Return the (x, y) coordinate for the center point of the cell that contains the specified text.  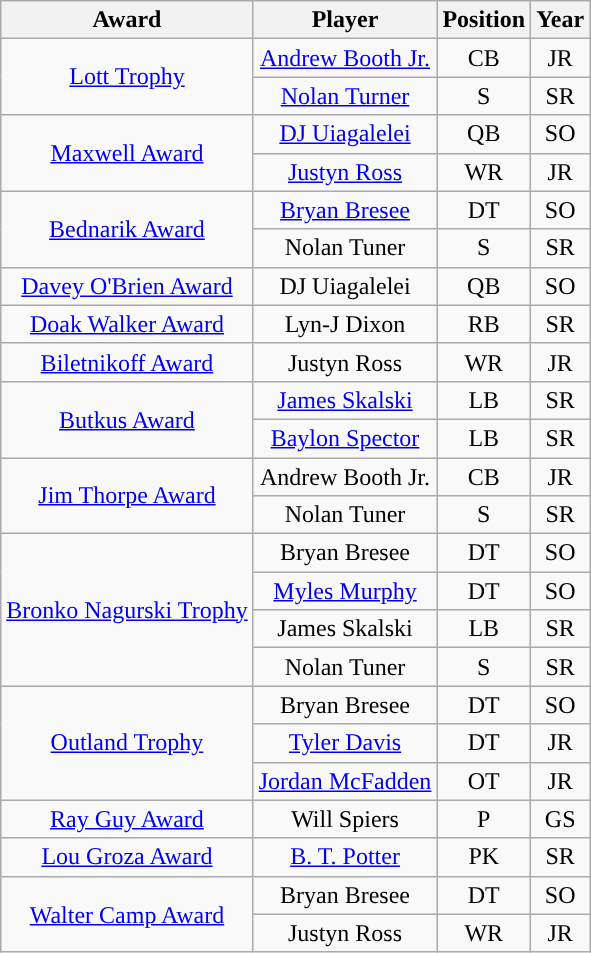
Ray Guy Award (127, 819)
Jordan McFadden (345, 781)
Bednarik Award (127, 229)
Maxwell Award (127, 153)
Player (345, 20)
Davey O'Brien Award (127, 286)
Lou Groza Award (127, 857)
P (484, 819)
Myles Murphy (345, 591)
B. T. Potter (345, 857)
Will Spiers (345, 819)
Baylon Spector (345, 438)
Outland Trophy (127, 743)
Lott Trophy (127, 77)
Jim Thorpe Award (127, 496)
Biletnikoff Award (127, 362)
Nolan Turner (345, 96)
PK (484, 857)
GS (560, 819)
Position (484, 20)
Doak Walker Award (127, 324)
OT (484, 781)
Butkus Award (127, 419)
Lyn-J Dixon (345, 324)
Bronko Nagurski Trophy (127, 610)
Year (560, 20)
Walter Camp Award (127, 914)
Tyler Davis (345, 743)
Award (127, 20)
RB (484, 324)
